From the cell containing the given text, extract its center point as (X, Y) coordinate. 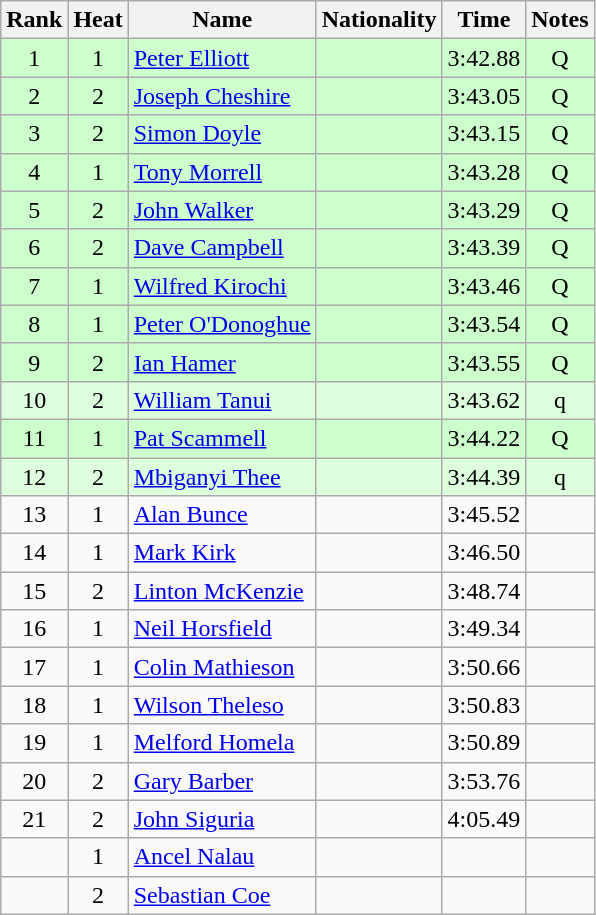
14 (34, 553)
7 (34, 286)
3 (34, 134)
3:53.76 (484, 781)
Mark Kirk (222, 553)
Rank (34, 20)
3:44.22 (484, 438)
Dave Campbell (222, 248)
Heat (98, 20)
6 (34, 248)
3:43.54 (484, 324)
3:43.46 (484, 286)
Name (222, 20)
17 (34, 667)
Wilson Theleso (222, 705)
3:43.62 (484, 400)
Nationality (379, 20)
3:50.89 (484, 743)
13 (34, 515)
Joseph Cheshire (222, 96)
11 (34, 438)
3:48.74 (484, 591)
3:42.88 (484, 58)
Linton McKenzie (222, 591)
12 (34, 477)
3:50.66 (484, 667)
Time (484, 20)
Ancel Nalau (222, 857)
4:05.49 (484, 819)
3:43.39 (484, 248)
John Walker (222, 210)
3:43.15 (484, 134)
Melford Homela (222, 743)
3:43.29 (484, 210)
16 (34, 629)
John Siguria (222, 819)
10 (34, 400)
3:43.55 (484, 362)
Sebastian Coe (222, 895)
Wilfred Kirochi (222, 286)
3:44.39 (484, 477)
William Tanui (222, 400)
3:43.05 (484, 96)
Ian Hamer (222, 362)
Peter O'Donoghue (222, 324)
15 (34, 591)
Peter Elliott (222, 58)
3:49.34 (484, 629)
Simon Doyle (222, 134)
Mbiganyi Thee (222, 477)
18 (34, 705)
9 (34, 362)
Tony Morrell (222, 172)
20 (34, 781)
21 (34, 819)
Neil Horsfield (222, 629)
3:45.52 (484, 515)
Pat Scammell (222, 438)
5 (34, 210)
4 (34, 172)
19 (34, 743)
8 (34, 324)
Colin Mathieson (222, 667)
Notes (560, 20)
Alan Bunce (222, 515)
3:50.83 (484, 705)
3:46.50 (484, 553)
3:43.28 (484, 172)
Gary Barber (222, 781)
